From the cell containing the given text, extract its center point as (X, Y) coordinate. 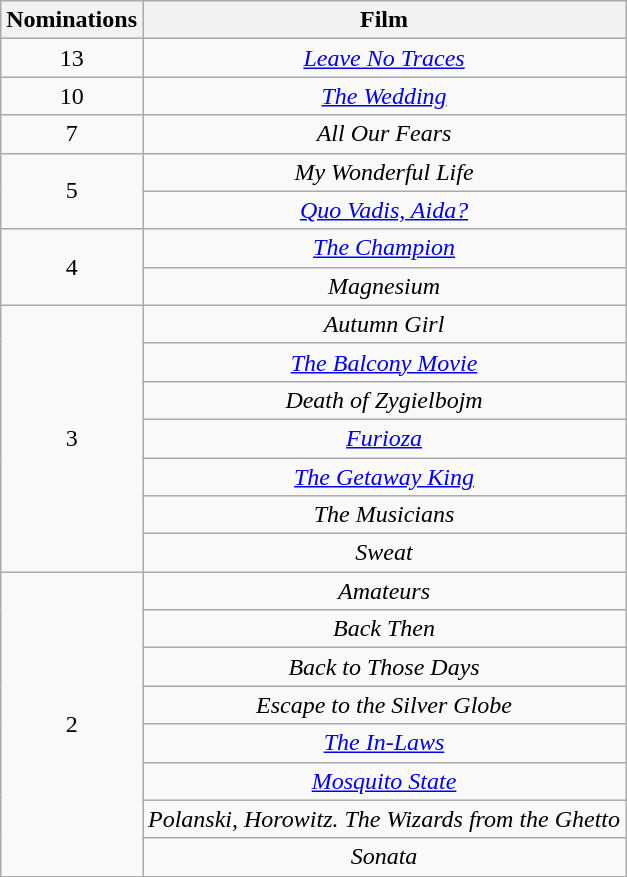
The Wedding (384, 96)
Amateurs (384, 591)
The Getaway King (384, 477)
Sonata (384, 857)
Back Then (384, 629)
10 (72, 96)
Film (384, 20)
The Balcony Movie (384, 362)
Sweat (384, 553)
Leave No Traces (384, 58)
Furioza (384, 438)
Quo Vadis, Aida? (384, 210)
7 (72, 134)
Escape to the Silver Globe (384, 705)
The In-Laws (384, 743)
My Wonderful Life (384, 172)
Death of Zygielbojm (384, 400)
Nominations (72, 20)
Autumn Girl (384, 324)
Polanski, Horowitz. The Wizards from the Ghetto (384, 819)
13 (72, 58)
Back to Those Days (384, 667)
Mosquito State (384, 781)
The Champion (384, 248)
4 (72, 267)
2 (72, 724)
The Musicians (384, 515)
3 (72, 438)
Magnesium (384, 286)
All Our Fears (384, 134)
5 (72, 191)
